Scan for the cell matching the given text and deliver its [X, Y] coordinate at center. 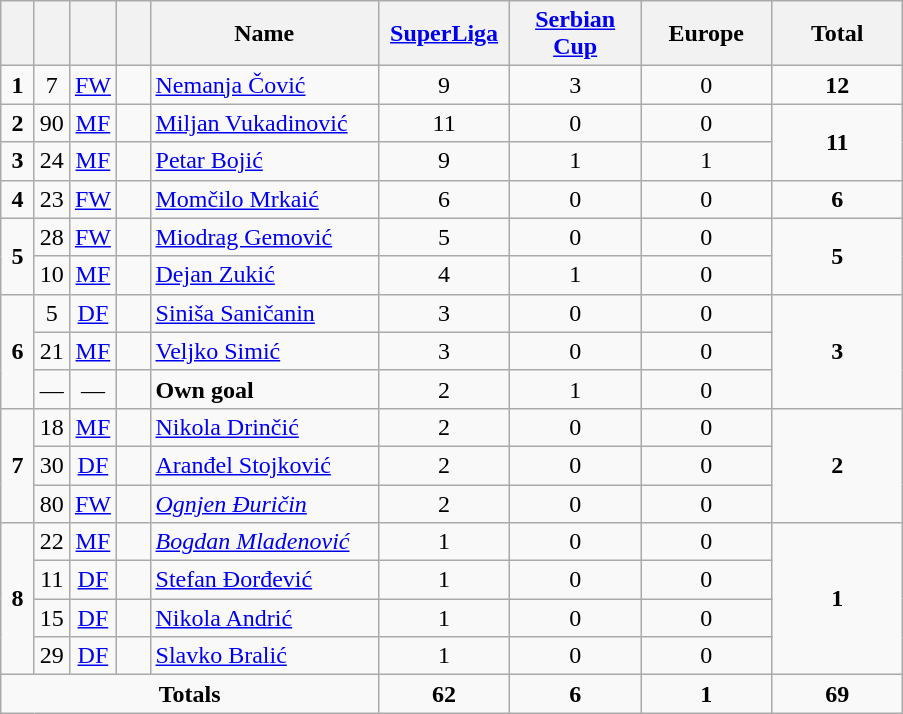
Own goal [264, 389]
18 [52, 427]
Dejan Zukić [264, 275]
30 [52, 465]
29 [52, 656]
Nikola Drinčić [264, 427]
Veljko Simić [264, 351]
Aranđel Stojković [264, 465]
Bogdan Mladenović [264, 542]
22 [52, 542]
Nemanja Čović [264, 85]
Europe [706, 34]
Petar Bojić [264, 161]
Stefan Đorđević [264, 580]
Total [838, 34]
10 [52, 275]
SuperLiga [444, 34]
80 [52, 503]
Name [264, 34]
Ognjen Đuričin [264, 503]
62 [444, 694]
Totals [190, 694]
Nikola Andrić [264, 618]
23 [52, 199]
Siniša Saničanin [264, 313]
Miodrag Gemović [264, 237]
12 [838, 85]
69 [838, 694]
21 [52, 351]
Miljan Vukadinović [264, 123]
28 [52, 237]
90 [52, 123]
24 [52, 161]
Serbian Cup [576, 34]
Slavko Bralić [264, 656]
8 [18, 599]
15 [52, 618]
Momčilo Mrkaić [264, 199]
